Determine the [X, Y] coordinate at the center of the cell enclosing the given text.  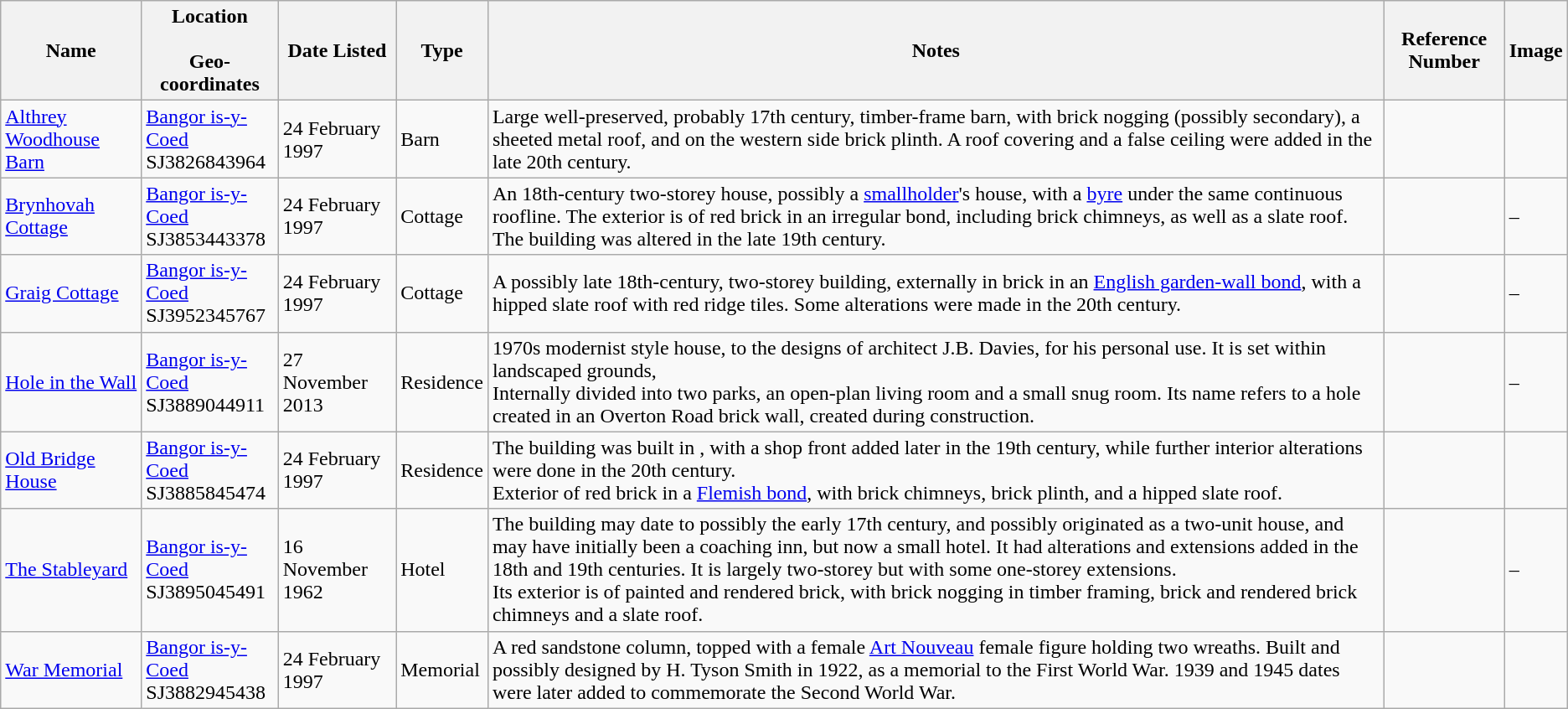
Old Bridge House [71, 470]
Bangor is-y-CoedSJ3853443378 [209, 216]
LocationGeo-coordinates [209, 50]
Althrey Woodhouse Barn [71, 139]
Hole in the Wall [71, 382]
Notes [936, 50]
Graig Cottage [71, 293]
Bangor is-y-CoedSJ3889044911 [209, 382]
Bangor is-y-CoedSJ3895045491 [209, 570]
Name [71, 50]
Date Listed [337, 50]
Hotel [442, 570]
War Memorial [71, 670]
27 November 2013 [337, 382]
Memorial [442, 670]
Barn [442, 139]
Bangor is-y-CoedSJ3882945438 [209, 670]
The Stableyard [71, 570]
16 November 1962 [337, 570]
Bangor is-y-CoedSJ3885845474 [209, 470]
Brynhovah Cottage [71, 216]
Bangor is-y-CoedSJ3952345767 [209, 293]
Type [442, 50]
Bangor is-y-CoedSJ3826843964 [209, 139]
Image [1536, 50]
Reference Number [1444, 50]
